Provide the [x, y] coordinate of the cell's center where the given text is located.  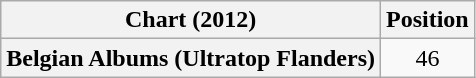
Position [428, 20]
46 [428, 58]
Belgian Albums (Ultratop Flanders) [191, 58]
Chart (2012) [191, 20]
